Detect which cell encompasses the target text, then output its (X, Y) center coordinate. 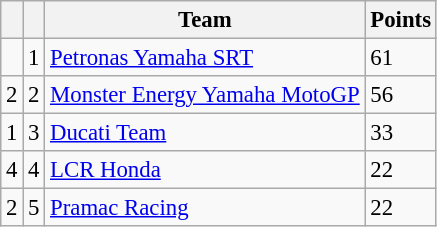
3 (34, 133)
56 (400, 95)
5 (34, 208)
Ducati Team (205, 133)
33 (400, 133)
Team (205, 20)
Petronas Yamaha SRT (205, 58)
Monster Energy Yamaha MotoGP (205, 95)
61 (400, 58)
Points (400, 20)
Pramac Racing (205, 208)
LCR Honda (205, 170)
